Return (X, Y) of the center of cell containing provided text 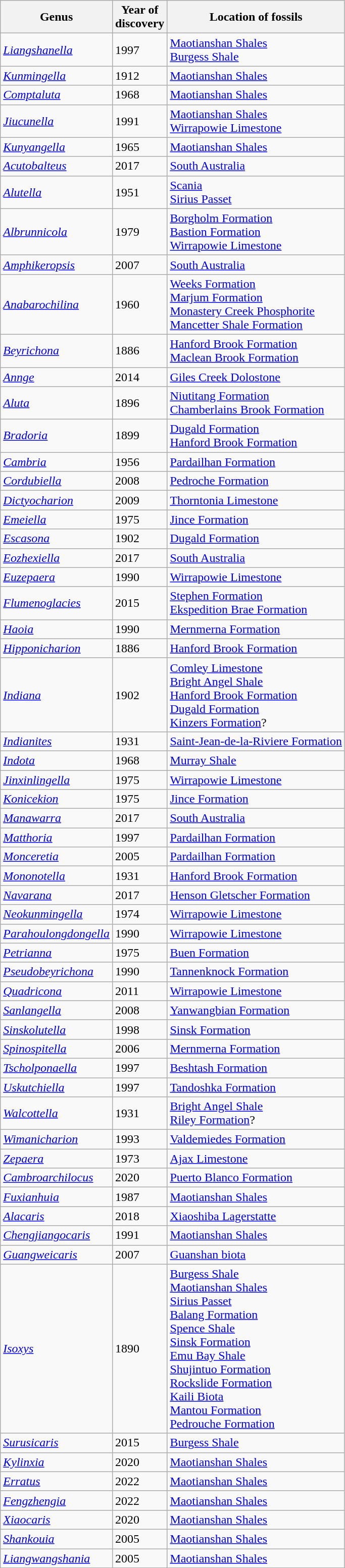
Chengjiangocaris (57, 1235)
Thorntonia Limestone (256, 500)
Comley LimestoneBright Angel ShaleHanford Brook FormationDugald FormationKinzers Formation? (256, 695)
Navarana (57, 895)
Kylinxia (57, 1462)
Maotianshan ShalesWirrapowie Limestone (256, 121)
Indiana (57, 695)
Sanlangella (57, 1010)
Tannenknock Formation (256, 972)
1960 (139, 304)
Fengzhengia (57, 1500)
Year ofdiscovery (139, 17)
Fuxianhuia (57, 1197)
1974 (139, 914)
Stephen FormationEkspedition Brae Formation (256, 603)
Tscholponaella (57, 1068)
Euzepaera (57, 577)
Neokunmingella (57, 914)
Tandoshka Formation (256, 1087)
Giles Creek Dolostone (256, 377)
Mononotella (57, 876)
Isoxys (57, 1349)
Walcottella (57, 1114)
Wimanicharion (57, 1139)
Borgholm FormationBastion FormationWirrapowie Limestone (256, 232)
Indota (57, 760)
Yanwangbian Formation (256, 1010)
Sinskolutella (57, 1029)
Kunyangella (57, 147)
Guanshan biota (256, 1255)
Matthoria (57, 838)
2014 (139, 377)
ScaniaSirius Passet (256, 192)
Buen Formation (256, 953)
1896 (139, 403)
Alacaris (57, 1216)
2011 (139, 991)
Valdemiedes Formation (256, 1139)
Liangwangshania (57, 1558)
2006 (139, 1049)
Monceretia (57, 857)
Uskutchiella (57, 1087)
Alutella (57, 192)
Comptaluta (57, 95)
Shankouia (57, 1539)
1956 (139, 462)
Quadricona (57, 991)
Pedroche Formation (256, 481)
1912 (139, 76)
1890 (139, 1349)
Niutitang FormationChamberlains Brook Formation (256, 403)
Jiucunella (57, 121)
Hanford Brook FormationMaclean Brook Formation (256, 350)
Annge (57, 377)
1951 (139, 192)
Henson Gletscher Formation (256, 895)
Maotianshan ShalesBurgess Shale (256, 49)
Escasona (57, 539)
Haoia (57, 629)
Indianites (57, 741)
Saint-Jean-de-la-Riviere Formation (256, 741)
Beshtash Formation (256, 1068)
Dugald FormationHanford Brook Formation (256, 436)
Cambria (57, 462)
1965 (139, 147)
Erratus (57, 1481)
Ajax Limestone (256, 1159)
1987 (139, 1197)
Xiaocaris (57, 1520)
Spinospitella (57, 1049)
Dugald Formation (256, 539)
Weeks FormationMarjum FormationMonastery Creek PhosphoriteMancetter Shale Formation (256, 304)
Kunmingella (57, 76)
Surusicaris (57, 1443)
Cordubiella (57, 481)
Beyrichona (57, 350)
Guangweicaris (57, 1255)
Albrunnicola (57, 232)
Manawarra (57, 818)
Dictyocharion (57, 500)
Pseudobeyrichona (57, 972)
Konicekion (57, 799)
Flumenoglacies (57, 603)
Puerto Blanco Formation (256, 1178)
Liangshanella (57, 49)
Murray Shale (256, 760)
Xiaoshiba Lagerstatte (256, 1216)
1899 (139, 436)
2018 (139, 1216)
1979 (139, 232)
1993 (139, 1139)
2009 (139, 500)
Burgess Shale (256, 1443)
Bright Angel ShaleRiley Formation? (256, 1114)
Bradoria (57, 436)
Location of fossils (256, 17)
Parahoulongdongella (57, 933)
Genus (57, 17)
Petrianna (57, 953)
Sinsk Formation (256, 1029)
Jinxinlingella (57, 780)
1998 (139, 1029)
1973 (139, 1159)
Acutobalteus (57, 166)
Anabarochilina (57, 304)
Eozhexiella (57, 558)
Zepaera (57, 1159)
Amphikeropsis (57, 265)
Emeiella (57, 519)
Aluta (57, 403)
Cambroarchilocus (57, 1178)
Hipponicharion (57, 648)
